Find where the given text appears and provide that cell's center as (x, y) coordinate. 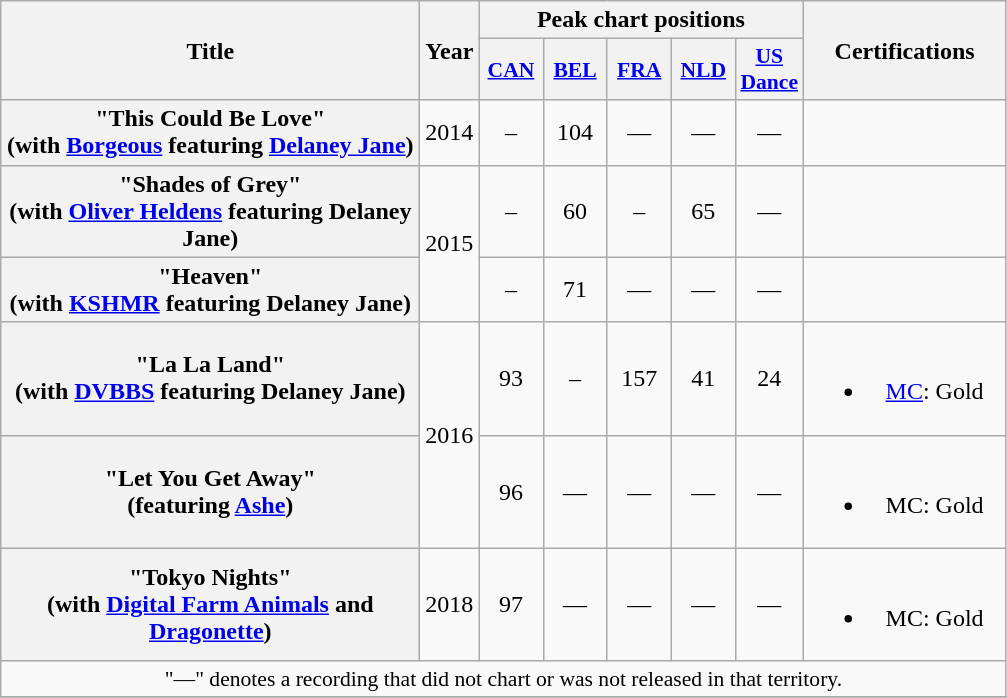
71 (575, 290)
"Let You Get Away"(featuring Ashe) (210, 492)
"Heaven" (with KSHMR featuring Delaney Jane) (210, 290)
Certifications (904, 50)
FRA (639, 70)
BEL (575, 70)
USDance (769, 70)
104 (575, 132)
65 (703, 211)
"This Could Be Love" (with Borgeous featuring Delaney Jane) (210, 132)
Title (210, 50)
Year (450, 50)
60 (575, 211)
CAN (511, 70)
2014 (450, 132)
24 (769, 378)
41 (703, 378)
Peak chart positions (641, 20)
157 (639, 378)
97 (511, 604)
"Tokyo Nights" (with Digital Farm Animals and Dragonette) (210, 604)
2016 (450, 435)
NLD (703, 70)
2015 (450, 244)
93 (511, 378)
96 (511, 492)
"La La Land" (with DVBBS featuring Delaney Jane) (210, 378)
"Shades of Grey" (with Oliver Heldens featuring Delaney Jane) (210, 211)
"—" denotes a recording that did not chart or was not released in that territory. (504, 679)
2018 (450, 604)
